Extract the (X, Y) coordinate from the center of the cell holding the provided text.  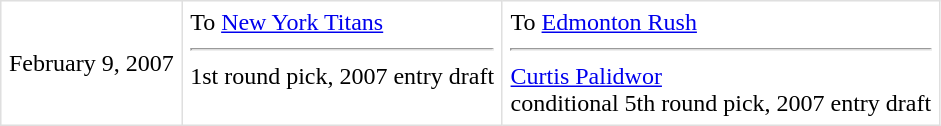
To Edmonton Rush Curtis Palidworconditional 5th round pick, 2007 entry draft (720, 63)
February 9, 2007 (92, 63)
To New York Titans 1st round pick, 2007 entry draft (342, 63)
